Return the (x, y) coordinate for the center point of the cell that contains the specified text.  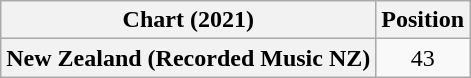
New Zealand (Recorded Music NZ) (188, 58)
43 (423, 58)
Chart (2021) (188, 20)
Position (423, 20)
